Identify which cell holds the provided text, then report its [x, y] central coordinate. 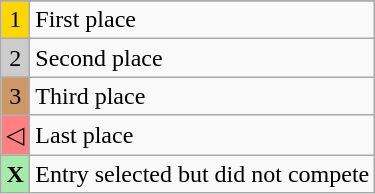
◁ [16, 135]
3 [16, 96]
Last place [202, 135]
Second place [202, 58]
First place [202, 20]
Entry selected but did not compete [202, 173]
2 [16, 58]
1 [16, 20]
X [16, 173]
Third place [202, 96]
